From the cell containing the given text, extract its center point as (x, y) coordinate. 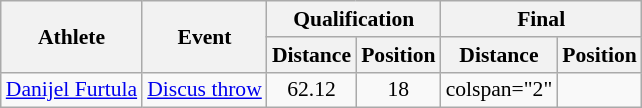
Danijel Furtula (72, 90)
Event (204, 36)
Final (542, 19)
Athlete (72, 36)
Discus throw (204, 90)
Qualification (354, 19)
18 (398, 90)
colspan="2" (500, 90)
62.12 (312, 90)
